From the cell containing the given text, extract its center point as (x, y) coordinate. 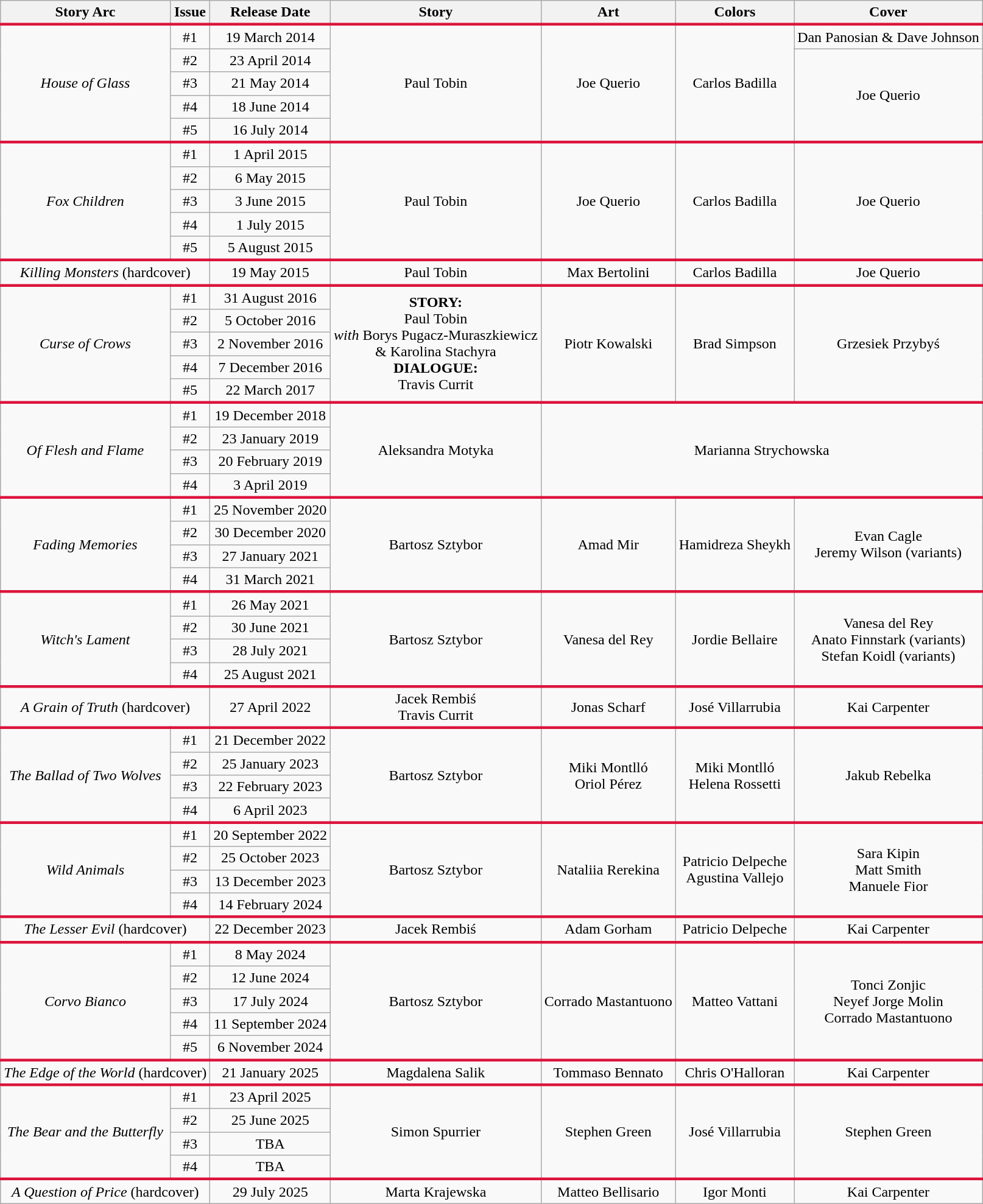
Marianna Strychowska (761, 449)
26 May 2021 (270, 604)
23 January 2019 (270, 438)
Sara Kipin Matt Smith Manuele Fior (889, 870)
Simon Spurrier (436, 1132)
21 May 2014 (270, 83)
Piotr Kowalski (608, 343)
Jonas Scharf (608, 707)
Brad Simpson (735, 343)
1 July 2015 (270, 224)
23 April 2025 (270, 1097)
Cover (889, 13)
Miki MontllóHelena Rossetti (735, 775)
5 August 2015 (270, 248)
Story (436, 13)
21 December 2022 (270, 740)
Magdalena Salik (436, 1072)
Max Bertolini (608, 273)
7 December 2016 (270, 367)
Adam Gorham (608, 929)
Colors (735, 13)
Grzesiek Przybyś (889, 343)
19 December 2018 (270, 415)
25 November 2020 (270, 510)
27 April 2022 (270, 707)
8 May 2024 (270, 954)
Amad Mir (608, 544)
6 May 2015 (270, 178)
22 February 2023 (270, 787)
3 June 2015 (270, 201)
6 November 2024 (270, 1047)
19 May 2015 (270, 273)
3 April 2019 (270, 485)
Matteo Vattani (735, 1001)
Jacek Rembiś (436, 929)
13 December 2023 (270, 881)
Fading Memories (85, 544)
12 June 2024 (270, 977)
Nataliia Rerekina (608, 870)
House of Glass (85, 83)
Vanesa del Rey (608, 639)
Aleksandra Motyka (436, 449)
Corrado Mastantuono (608, 1001)
Corvo Bianco (85, 1001)
18 June 2014 (270, 107)
25 August 2021 (270, 675)
20 September 2022 (270, 834)
Wild Animals (85, 870)
Tonci Zonjic Neyef Jorge Molin Corrado Mastantuono (889, 1001)
A Question of Price (hardcover) (105, 1191)
The Ballad of Two Wolves (85, 775)
21 January 2025 (270, 1072)
11 September 2024 (270, 1024)
22 March 2017 (270, 391)
Curse of Crows (85, 343)
Miki MontllóOriol Pérez (608, 775)
Hamidreza Sheykh (735, 544)
23 April 2014 (270, 60)
Marta Krajewska (436, 1191)
Matteo Bellisario (608, 1191)
Witch's Lament (85, 639)
Patricio DelpecheAgustina Vallejo (735, 870)
Of Flesh and Flame (85, 449)
Jakub Rebelka (889, 775)
Jordie Bellaire (735, 639)
31 March 2021 (270, 580)
Release Date (270, 13)
The Lesser Evil (hardcover) (105, 929)
25 January 2023 (270, 764)
14 February 2024 (270, 905)
The Bear and the Butterfly (85, 1132)
5 October 2016 (270, 321)
Dan Panosian & Dave Johnson (889, 37)
16 July 2014 (270, 130)
Killing Monsters (hardcover) (105, 273)
Art (608, 13)
Fox Children (85, 201)
Patricio Delpeche (735, 929)
27 January 2021 (270, 556)
Vanesa del Rey Anato Finnstark (variants) Stefan Koidl (variants) (889, 639)
2 November 2016 (270, 344)
30 June 2021 (270, 627)
6 April 2023 (270, 811)
Igor Monti (735, 1191)
A Grain of Truth (hardcover) (105, 707)
25 October 2023 (270, 858)
1 April 2015 (270, 155)
22 December 2023 (270, 929)
19 March 2014 (270, 37)
Chris O'Halloran (735, 1072)
17 July 2024 (270, 1001)
Issue (190, 13)
29 July 2025 (270, 1191)
28 July 2021 (270, 650)
20 February 2019 (270, 462)
31 August 2016 (270, 297)
Evan Cagle Jeremy Wilson (variants) (889, 544)
30 December 2020 (270, 533)
The Edge of the World (hardcover) (105, 1072)
Tommaso Bennato (608, 1072)
Story Arc (85, 13)
25 June 2025 (270, 1121)
Jacek RembiśTravis Currit (436, 707)
STORY:Paul Tobinwith Borys Pugacz-Muraszkiewicz& Karolina StachyraDIALOGUE:Travis Currit (436, 343)
